Find where the given text appears and provide that cell's center as (X, Y) coordinate. 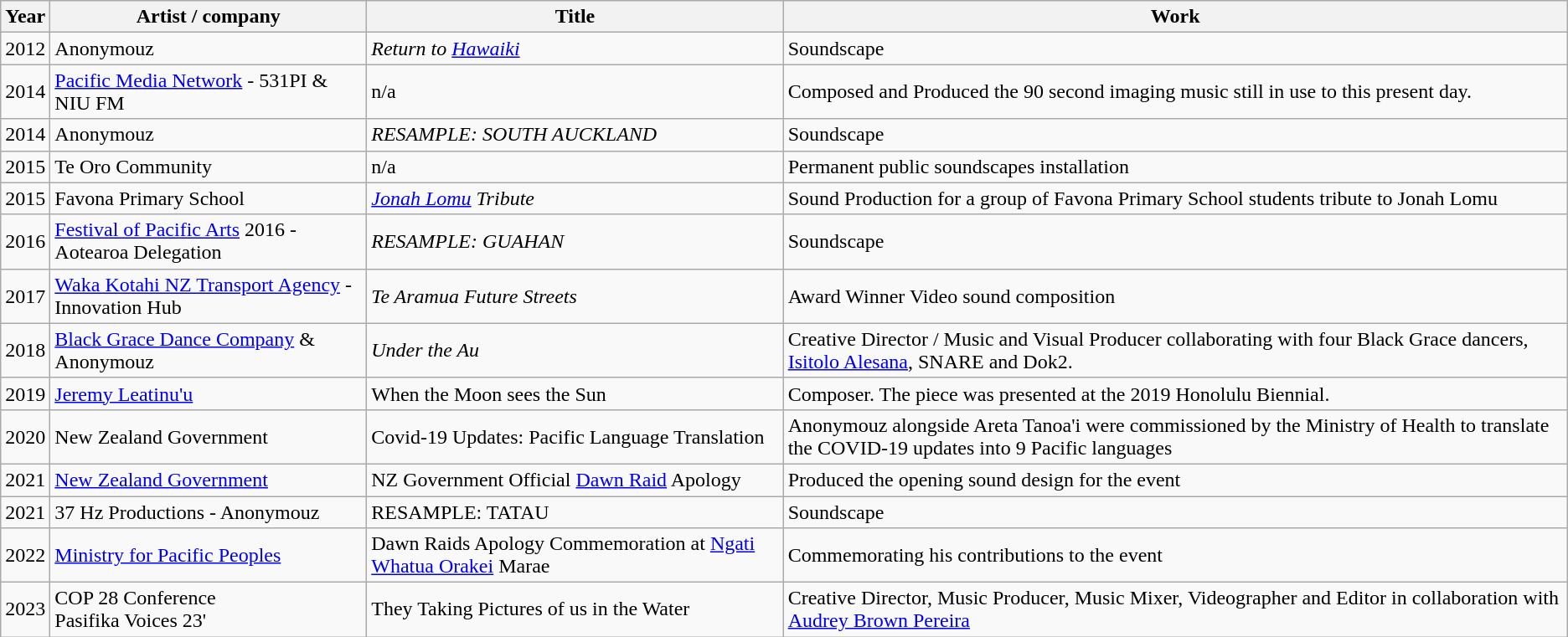
2023 (25, 609)
Te Oro Community (209, 167)
Under the Au (575, 350)
Award Winner Video sound composition (1175, 296)
RESAMPLE: SOUTH AUCKLAND (575, 135)
They Taking Pictures of us in the Water (575, 609)
Festival of Pacific Arts 2016 - Aotearoa Delegation (209, 241)
Favona Primary School (209, 198)
2022 (25, 556)
Commemorating his contributions to the event (1175, 556)
RESAMPLE: GUAHAN (575, 241)
Permanent public soundscapes installation (1175, 167)
Title (575, 17)
Ministry for Pacific Peoples (209, 556)
2019 (25, 393)
Jeremy Leatinu'u (209, 393)
2017 (25, 296)
Year (25, 17)
NZ Government Official Dawn Raid Apology (575, 480)
Artist / company (209, 17)
Dawn Raids Apology Commemoration at Ngati Whatua Orakei Marae (575, 556)
2012 (25, 49)
Composer. The piece was presented at the 2019 Honolulu Biennial. (1175, 393)
Composed and Produced the 90 second imaging music still in use to this present day. (1175, 92)
Creative Director / Music and Visual Producer collaborating with four Black Grace dancers, Isitolo Alesana, SNARE and Dok2. (1175, 350)
Return to Hawaiki (575, 49)
Produced the opening sound design for the event (1175, 480)
Black Grace Dance Company & Anonymouz (209, 350)
2018 (25, 350)
2016 (25, 241)
Jonah Lomu Tribute (575, 198)
Pacific Media Network - 531PI & NIU FM (209, 92)
When the Moon sees the Sun (575, 393)
COP 28 ConferencePasifika Voices 23' (209, 609)
Anonymouz alongside Areta Tanoa'i were commissioned by the Ministry of Health to translate the COVID-19 updates into 9 Pacific languages (1175, 437)
37 Hz Productions - Anonymouz (209, 511)
2020 (25, 437)
Sound Production for a group of Favona Primary School students tribute to Jonah Lomu (1175, 198)
Covid-19 Updates: Pacific Language Translation (575, 437)
Creative Director, Music Producer, Music Mixer, Videographer and Editor in collaboration with Audrey Brown Pereira (1175, 609)
RESAMPLE: TATAU (575, 511)
Waka Kotahi NZ Transport Agency - Innovation Hub (209, 296)
Te Aramua Future Streets (575, 296)
Work (1175, 17)
